Return (x, y) of the center of cell containing provided text 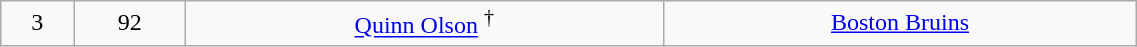
Boston Bruins (900, 24)
92 (130, 24)
Quinn Olson † (424, 24)
3 (38, 24)
